Identify which cell holds the provided text, then report its (x, y) central coordinate. 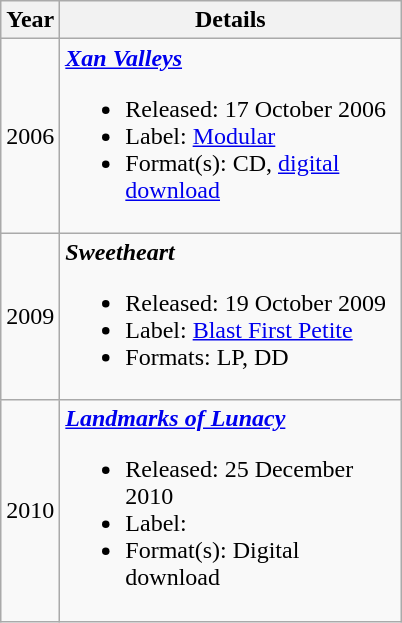
2006 (30, 136)
Xan ValleysReleased: 17 October 2006Label: ModularFormat(s): CD, digital download (230, 136)
Landmarks of LunacyReleased: 25 December 2010Label:Format(s): Digital download (230, 510)
Details (230, 20)
SweetheartReleased: 19 October 2009Label: Blast First PetiteFormats: LP, DD (230, 316)
Year (30, 20)
2009 (30, 316)
2010 (30, 510)
